Identify which cell holds the provided text, then report its (x, y) central coordinate. 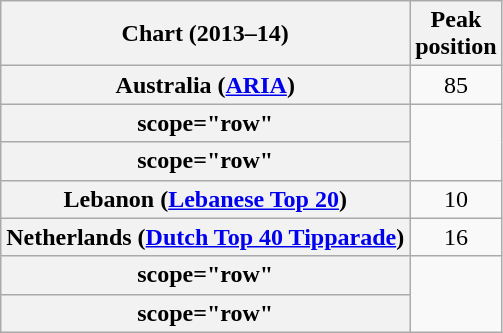
Chart (2013–14) (206, 34)
Australia (ARIA) (206, 85)
10 (456, 199)
Peakposition (456, 34)
85 (456, 85)
Lebanon (Lebanese Top 20) (206, 199)
16 (456, 237)
Netherlands (Dutch Top 40 Tipparade) (206, 237)
